Extract the (x, y) coordinate from the center of the cell holding the provided text.  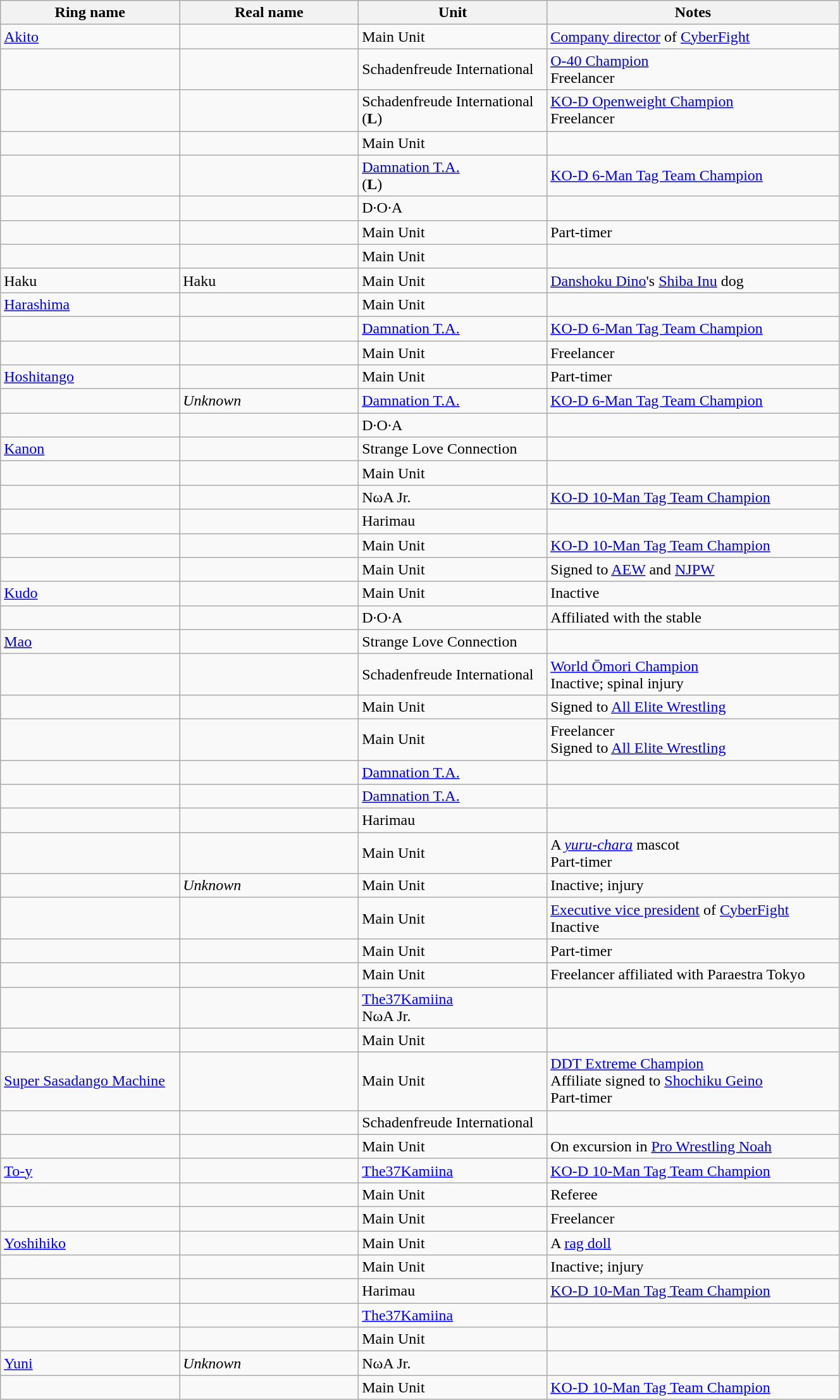
Signed to AEW and NJPW (693, 569)
To-y (90, 1170)
Executive vice president of CyberFightInactive (693, 919)
A rag doll (693, 1243)
Notes (693, 13)
Referee (693, 1194)
Super Sasadango Machine (90, 1081)
Mao (90, 641)
World Ōmori ChampionInactive; spinal injury (693, 674)
On excursion in Pro Wrestling Noah (693, 1146)
FreelancerSigned to All Elite Wrestling (693, 739)
Schadenfreude International(L) (453, 110)
Ring name (90, 13)
Yuni (90, 1363)
Company director of CyberFight (693, 37)
KO-D Openweight ChampionFreelancer (693, 110)
Unit (453, 13)
Danshoku Dino's Shiba Inu dog (693, 280)
Kudo (90, 593)
Real name (269, 13)
Signed to All Elite Wrestling (693, 707)
DDT Extreme ChampionAffiliate signed to Shochiku GeinoPart-timer (693, 1081)
A yuru-chara mascotPart-timer (693, 853)
Damnation T.A.(L) (453, 176)
Freelancer affiliated with Paraestra Tokyo (693, 975)
Harashima (90, 304)
Hoshitango (90, 377)
Affiliated with the stable (693, 617)
Akito (90, 37)
Yoshihiko (90, 1243)
O-40 ChampionFreelancer (693, 70)
The37KamiinaNωA Jr. (453, 1007)
Inactive (693, 593)
Kanon (90, 449)
